Extract the [x, y] coordinate from the center of the cell holding the provided text.  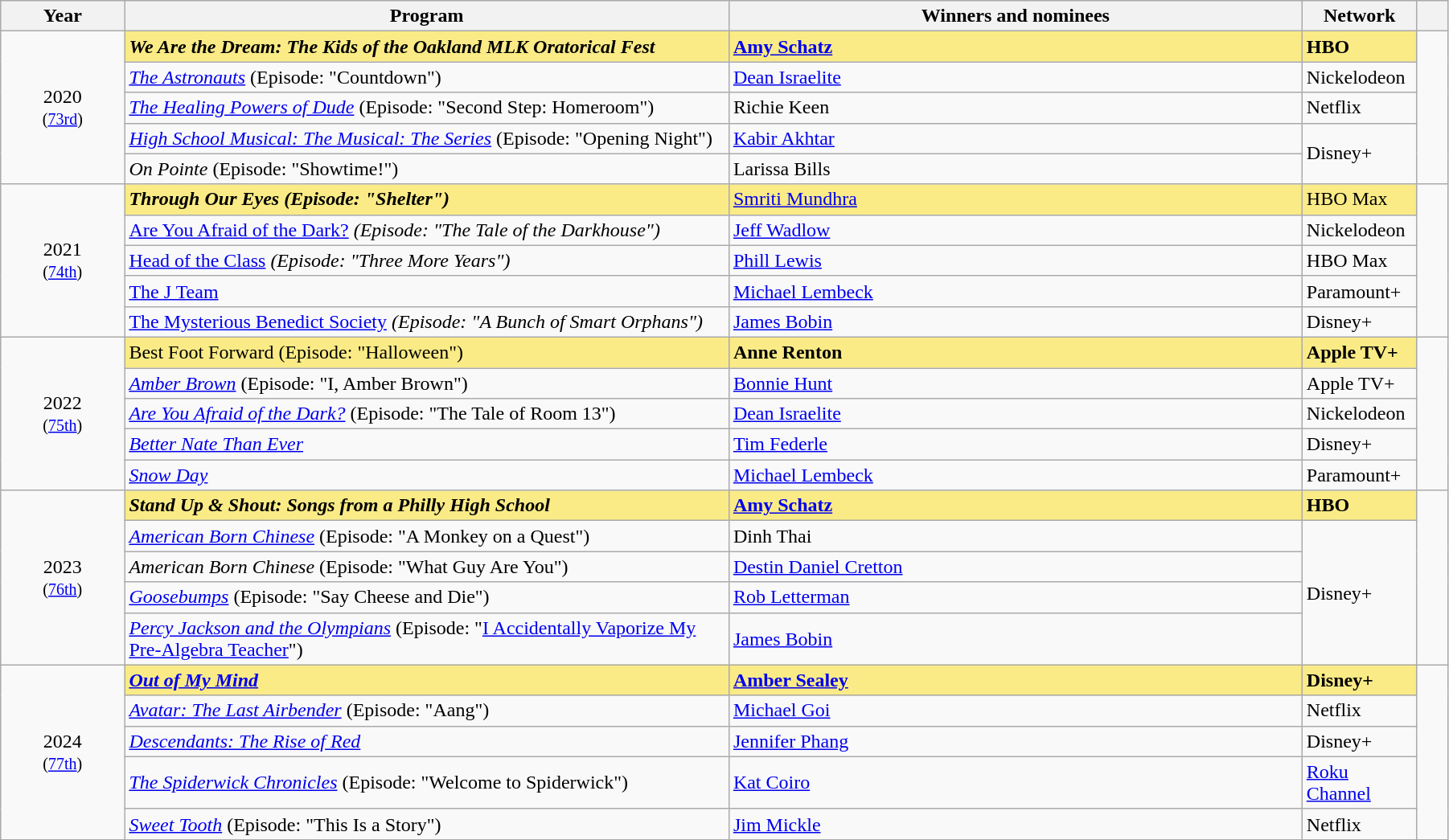
Bonnie Hunt [1015, 383]
Larissa Bills [1015, 169]
Amber Sealey [1015, 680]
American Born Chinese (Episode: "What Guy Are You") [426, 567]
Kabir Akhtar [1015, 138]
Goosebumps (Episode: "Say Cheese and Die") [426, 597]
Head of the Class (Episode: "Three More Years") [426, 260]
Phill Lewis [1015, 260]
Sweet Tooth (Episode: "This Is a Story") [426, 824]
2023(76th) [63, 577]
Destin Daniel Cretton [1015, 567]
Smriti Mundhra [1015, 199]
The J Team [426, 291]
2020(73rd) [63, 108]
Richie Keen [1015, 108]
Dinh Thai [1015, 536]
Better Nate Than Ever [426, 445]
Snow Day [426, 475]
Descendants: The Rise of Red [426, 741]
The Spiderwick Chronicles (Episode: "Welcome to Spiderwick") [426, 783]
Are You Afraid of the Dark? (Episode: "The Tale of Room 13") [426, 414]
2022(75th) [63, 413]
On Pointe (Episode: "Showtime!") [426, 169]
Jennifer Phang [1015, 741]
Are You Afraid of the Dark? (Episode: "The Tale of the Darkhouse") [426, 230]
Out of My Mind [426, 680]
2024(77th) [63, 752]
Michael Goi [1015, 711]
The Astronauts (Episode: "Countdown") [426, 77]
Jim Mickle [1015, 824]
The Healing Powers of Dude (Episode: "Second Step: Homeroom") [426, 108]
Rob Letterman [1015, 597]
2021(74th) [63, 260]
Best Foot Forward (Episode: "Halloween") [426, 352]
High School Musical: The Musical: The Series (Episode: "Opening Night") [426, 138]
Kat Coiro [1015, 783]
Avatar: The Last Airbender (Episode: "Aang") [426, 711]
Roku Channel [1359, 783]
Through Our Eyes (Episode: "Shelter") [426, 199]
The Mysterious Benedict Society (Episode: "A Bunch of Smart Orphans") [426, 322]
Amber Brown (Episode: "I, Amber Brown") [426, 383]
Anne Renton [1015, 352]
Percy Jackson and the Olympians (Episode: "I Accidentally Vaporize My Pre-Algebra Teacher") [426, 638]
We Are the Dream: The Kids of the Oakland MLK Oratorical Fest [426, 47]
American Born Chinese (Episode: "A Monkey on a Quest") [426, 536]
Year [63, 16]
Program [426, 16]
Jeff Wadlow [1015, 230]
Network [1359, 16]
Tim Federle [1015, 445]
Stand Up & Shout: Songs from a Philly High School [426, 506]
Winners and nominees [1015, 16]
